Extract the [x, y] coordinate from the center of the cell holding the provided text.  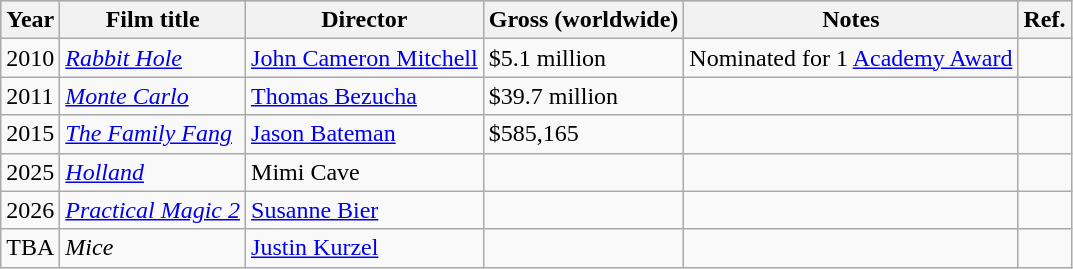
Gross (worldwide) [584, 20]
Rabbit Hole [153, 58]
$585,165 [584, 134]
Holland [153, 172]
Thomas Bezucha [365, 96]
$39.7 million [584, 96]
2026 [30, 210]
Film title [153, 20]
Mice [153, 248]
Justin Kurzel [365, 248]
Year [30, 20]
$5.1 million [584, 58]
Director [365, 20]
Susanne Bier [365, 210]
Monte Carlo [153, 96]
Ref. [1044, 20]
John Cameron Mitchell [365, 58]
Practical Magic 2 [153, 210]
2010 [30, 58]
Mimi Cave [365, 172]
2011 [30, 96]
The Family Fang [153, 134]
2025 [30, 172]
Notes [851, 20]
2015 [30, 134]
TBA [30, 248]
Jason Bateman [365, 134]
Nominated for 1 Academy Award [851, 58]
